Search for the cell housing the specified text and yield its [x, y] center coordinate. 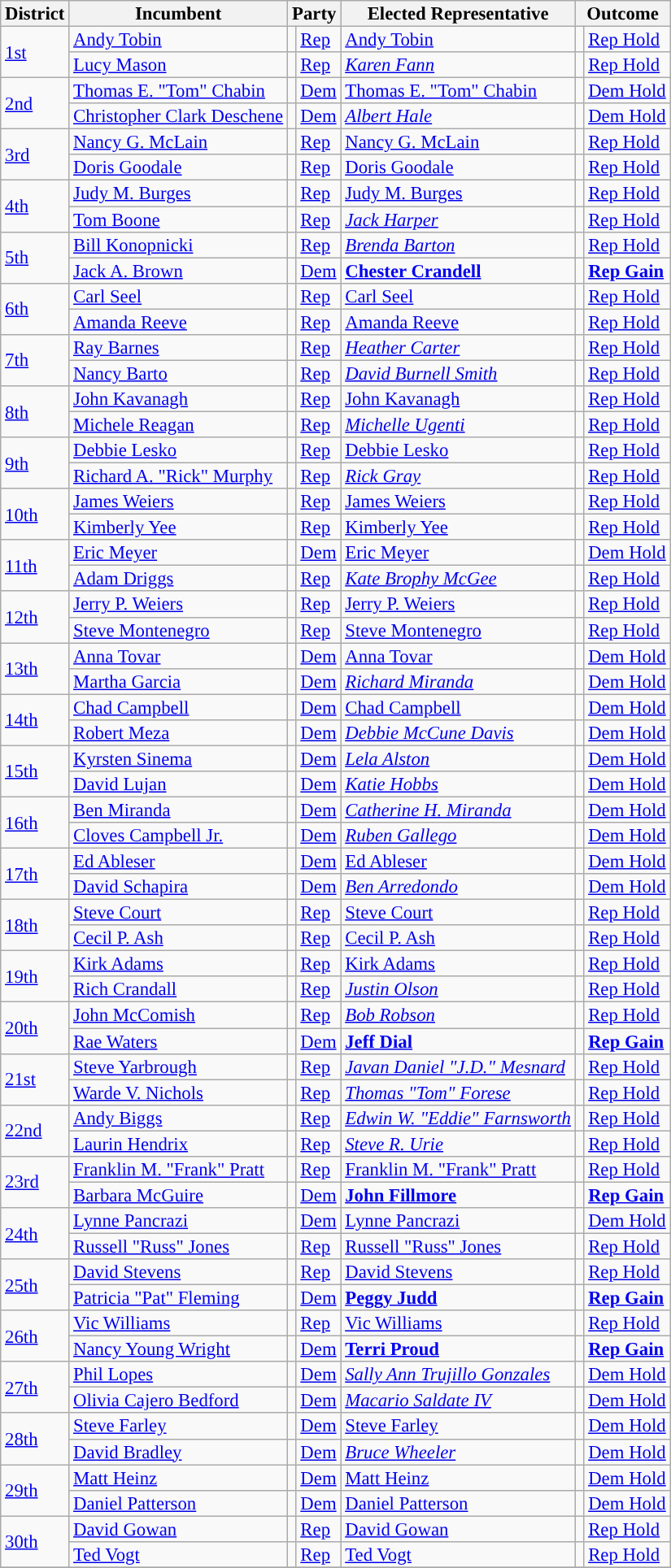
Katie Hobbs [458, 784]
Richard Miranda [458, 681]
20th [35, 1027]
Rick Gray [458, 476]
22nd [35, 1130]
David Burnell Smith [458, 373]
Rae Waters [179, 1041]
Bill Konopnicki [179, 245]
Nancy Barto [179, 373]
Lela Alston [458, 758]
Martha Garcia [179, 681]
Christopher Clark Deschene [179, 116]
4th [35, 206]
12th [35, 618]
John McComish [179, 1015]
1st [35, 52]
Rich Crandall [179, 990]
Elected Representative [458, 14]
Steve R. Urie [458, 1144]
11th [35, 566]
Steve Yarbrough [179, 1066]
24th [35, 1234]
Debbie McCune Davis [458, 733]
Bruce Wheeler [458, 1452]
28th [35, 1439]
26th [35, 1336]
Warde V. Nichols [179, 1092]
Outcome [623, 14]
17th [35, 875]
Justin Olson [458, 990]
14th [35, 720]
Michele Reagan [179, 424]
10th [35, 514]
13th [35, 668]
Kyrsten Sinema [179, 758]
Nancy Young Wright [179, 1349]
Peggy Judd [458, 1298]
15th [35, 771]
23rd [35, 1182]
16th [35, 823]
Heather Carter [458, 348]
Sally Ann Trujillo Gonzales [458, 1375]
Barbara McGuire [179, 1195]
25th [35, 1284]
Patricia "Pat" Fleming [179, 1298]
Bob Robson [458, 1015]
Ben Miranda [179, 810]
Robert Meza [179, 733]
Brenda Barton [458, 245]
David Lujan [179, 784]
Macario Saldate IV [458, 1401]
Richard A. "Rick" Murphy [179, 476]
Adam Driggs [179, 579]
Laurin Hendrix [179, 1144]
27th [35, 1387]
Incumbent [179, 14]
9th [35, 463]
Terri Proud [458, 1349]
Albert Hale [458, 116]
Karen Fann [458, 65]
Kate Brophy McGee [458, 579]
Michelle Ugenti [458, 424]
Edwin W. "Eddie" Farnsworth [458, 1118]
Chester Crandell [458, 271]
Phil Lopes [179, 1375]
Olivia Cajero Bedford [179, 1401]
Lucy Mason [179, 65]
District [35, 14]
21st [35, 1079]
19th [35, 977]
30th [35, 1541]
David Bradley [179, 1452]
6th [35, 309]
18th [35, 925]
John Fillmore [458, 1195]
Jack Harper [458, 219]
5th [35, 257]
29th [35, 1491]
Cloves Campbell Jr. [179, 836]
7th [35, 361]
Thomas "Tom" Forese [458, 1092]
Ray Barnes [179, 348]
Tom Boone [179, 219]
3rd [35, 154]
8th [35, 411]
Ruben Gallego [458, 836]
Ben Arredondo [458, 887]
David Schapira [179, 887]
Andy Biggs [179, 1118]
Jeff Dial [458, 1041]
Catherine H. Miranda [458, 810]
2nd [35, 104]
Party [314, 14]
Javan Daniel "J.D." Mesnard [458, 1066]
Jack A. Brown [179, 271]
